Scan for the cell matching the given text and deliver its [X, Y] coordinate at center. 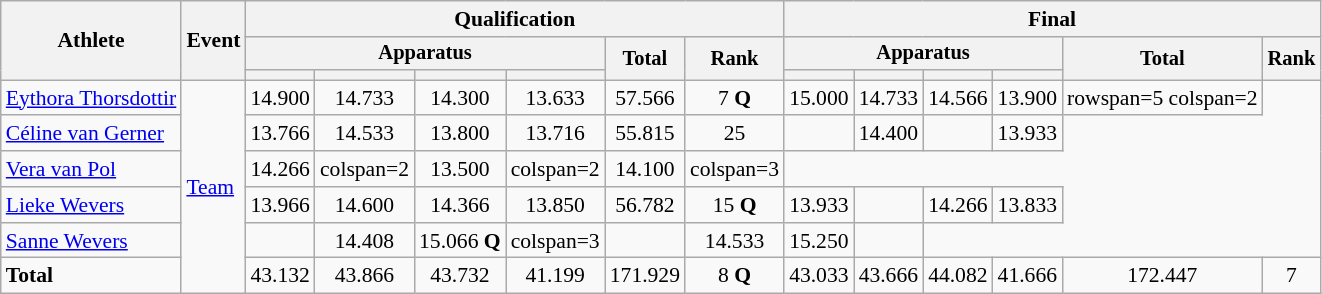
14.366 [460, 205]
14.100 [645, 169]
43.666 [888, 276]
15.066 Q [460, 241]
57.566 [645, 98]
13.766 [280, 134]
7 Q [734, 98]
13.850 [556, 205]
15 Q [734, 205]
13.716 [556, 134]
171.929 [645, 276]
13.966 [280, 205]
55.815 [645, 134]
15.000 [818, 98]
41.666 [1028, 276]
7 [1292, 276]
13.800 [460, 134]
14.900 [280, 98]
25 [734, 134]
8 Q [734, 276]
14.408 [364, 241]
13.833 [1028, 205]
43.132 [280, 276]
Vera van Pol [92, 169]
13.500 [460, 169]
Lieke Wevers [92, 205]
44.082 [958, 276]
41.199 [556, 276]
Céline van Gerner [92, 134]
43.866 [364, 276]
14.400 [888, 134]
13.633 [556, 98]
Sanne Wevers [92, 241]
Athlete [92, 40]
56.782 [645, 205]
14.600 [364, 205]
Eythora Thorsdottir [92, 98]
43.033 [818, 276]
43.732 [460, 276]
14.300 [460, 98]
Team [213, 187]
13.900 [1028, 98]
172.447 [1162, 276]
15.250 [818, 241]
rowspan=5 colspan=2 [1162, 98]
Event [213, 40]
14.566 [958, 98]
Final [1052, 19]
Qualification [514, 19]
